Return the (x, y) coordinate for the center point of the cell that contains the specified text.  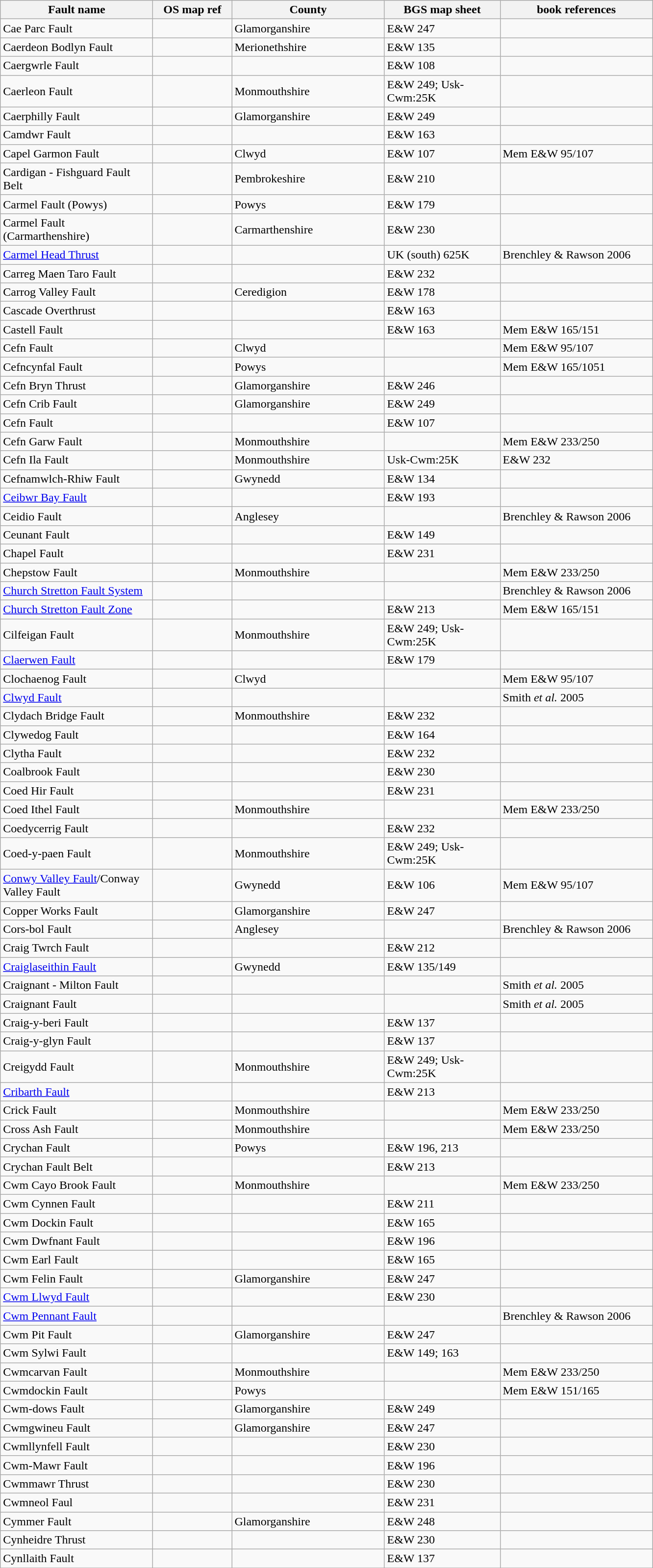
Caergwrle Fault (76, 66)
Carrog Valley Fault (76, 292)
Cefncynfal Fault (76, 367)
Craignant - Milton Fault (76, 985)
Craig-y-glyn Fault (76, 1041)
BGS map sheet (442, 10)
Craig-y-beri Fault (76, 1023)
Cwm Cynnen Fault (76, 1204)
Church Stretton Fault System (76, 591)
Ceidio Fault (76, 516)
Coalbrook Fault (76, 772)
Crychan Fault Belt (76, 1166)
E&W 106 (442, 885)
E&W 246 (442, 386)
Caerleon Fault (76, 91)
book references (577, 10)
Cynllaith Fault (76, 1559)
Clochaenog Fault (76, 679)
Mem E&W 151/165 (577, 1390)
Church Stretton Fault Zone (76, 610)
Merionethshire (308, 47)
Craig Twrch Fault (76, 948)
Coed Hir Fault (76, 791)
Cwmmawr Thrust (76, 1484)
Cwm Felin Fault (76, 1279)
Cwm-Mawr Fault (76, 1465)
Copper Works Fault (76, 911)
Carmel Fault (Carmarthenshire) (76, 230)
E&W 134 (442, 479)
E&W 210 (442, 179)
Camdwr Fault (76, 135)
Cross Ash Fault (76, 1129)
Cwm Dwfnant Fault (76, 1241)
Castell Fault (76, 330)
Cymmer Fault (76, 1521)
Carreg Maen Taro Fault (76, 273)
Caerdeon Bodlyn Fault (76, 47)
Cwm Pennant Fault (76, 1316)
Cefn Ila Fault (76, 460)
Ceredigion (308, 292)
Crick Fault (76, 1110)
Clytha Fault (76, 753)
Cribarth Fault (76, 1092)
Ceunant Fault (76, 535)
E&W 212 (442, 948)
Cefn Bryn Thrust (76, 386)
E&W 135 (442, 47)
Caerphilly Fault (76, 116)
OS map ref (192, 10)
Cwmllynfell Fault (76, 1446)
E&W 211 (442, 1204)
Crychan Fault (76, 1148)
E&W 108 (442, 66)
Craignant Fault (76, 1004)
Cwmdockin Fault (76, 1390)
Claerwen Fault (76, 660)
Carmel Fault (Powys) (76, 204)
Chepstow Fault (76, 572)
Ceibwr Bay Fault (76, 497)
E&W 196, 213 (442, 1148)
Cynheidre Thrust (76, 1540)
Cwmcarvan Fault (76, 1372)
Cefn Garw Fault (76, 441)
Clydach Bridge Fault (76, 716)
Conwy Valley Fault/Conway Valley Fault (76, 885)
Carmarthenshire (308, 230)
Cors-bol Fault (76, 929)
Cwm Dockin Fault (76, 1223)
E&W 248 (442, 1521)
Fault name (76, 10)
Coedycerrig Fault (76, 828)
Craiglaseithin Fault (76, 967)
Creigydd Fault (76, 1066)
Carmel Head Thrust (76, 255)
Cefn Crib Fault (76, 404)
Clwyd Fault (76, 697)
Cardigan - Fishguard Fault Belt (76, 179)
Usk-Cwm:25K (442, 460)
Cefnamwlch-Rhiw Fault (76, 479)
Cwm Cayo Brook Fault (76, 1185)
E&W 135/149 (442, 967)
Cascade Overthrust (76, 311)
Coed-y-paen Fault (76, 853)
E&W 178 (442, 292)
E&W 149; 163 (442, 1353)
County (308, 10)
Cae Parc Fault (76, 28)
Cwm Earl Fault (76, 1260)
Cwmgwineu Fault (76, 1428)
E&W 149 (442, 535)
Cwm Llwyd Fault (76, 1297)
Cwm-dows Fault (76, 1409)
Coed Ithel Fault (76, 809)
Pembrokeshire (308, 179)
Cwm Sylwi Fault (76, 1353)
Clywedog Fault (76, 735)
UK (south) 625K (442, 255)
Chapel Fault (76, 553)
E&W 193 (442, 497)
E&W 164 (442, 735)
Capel Garmon Fault (76, 154)
Cilfeigan Fault (76, 635)
Cwm Pit Fault (76, 1335)
Mem E&W 165/1051 (577, 367)
Cwmneol Faul (76, 1502)
